Scan for the cell matching the given text and deliver its (X, Y) coordinate at center. 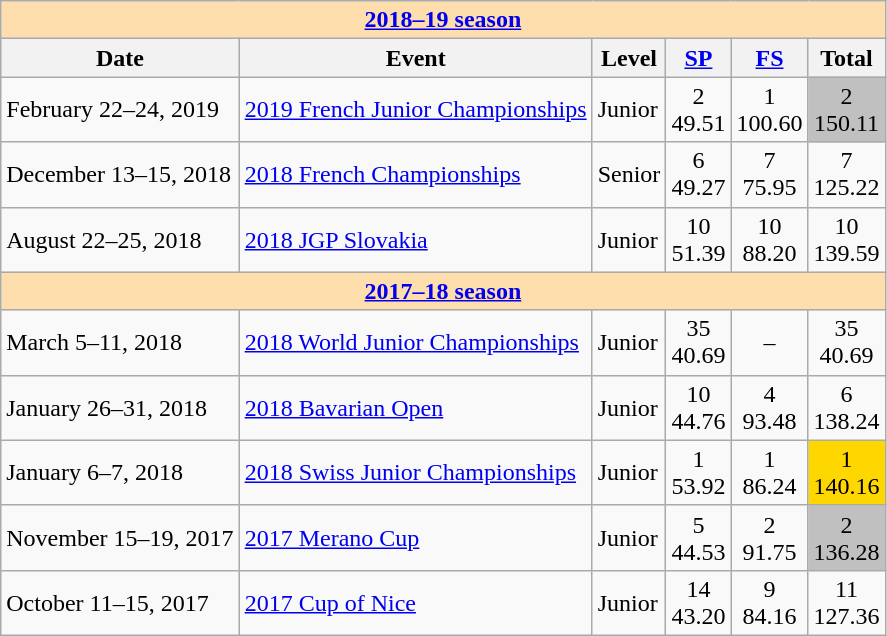
January 26–31, 2018 (120, 408)
6 138.24 (846, 408)
2018–19 season (443, 20)
2017–18 season (443, 291)
2017 Cup of Nice (416, 602)
1 140.16 (846, 472)
2019 French Junior Championships (416, 110)
FS (770, 58)
2018 Swiss Junior Championships (416, 472)
10 139.59 (846, 240)
Total (846, 58)
2 150.11 (846, 110)
6 49.27 (698, 174)
4 93.48 (770, 408)
SP (698, 58)
7 75.95 (770, 174)
10 44.76 (698, 408)
August 22–25, 2018 (120, 240)
14 43.20 (698, 602)
2 91.75 (770, 538)
November 15–19, 2017 (120, 538)
2018 French Championships (416, 174)
2 136.28 (846, 538)
2017 Merano Cup (416, 538)
Senior (629, 174)
10 88.20 (770, 240)
2018 Bavarian Open (416, 408)
December 13–15, 2018 (120, 174)
10 51.39 (698, 240)
5 44.53 (698, 538)
October 11–15, 2017 (120, 602)
2018 World Junior Championships (416, 342)
1 53.92 (698, 472)
Level (629, 58)
Event (416, 58)
2018 JGP Slovakia (416, 240)
2 49.51 (698, 110)
Date (120, 58)
7 125.22 (846, 174)
March 5–11, 2018 (120, 342)
1 100.60 (770, 110)
January 6–7, 2018 (120, 472)
11 127.36 (846, 602)
1 86.24 (770, 472)
February 22–24, 2019 (120, 110)
9 84.16 (770, 602)
– (770, 342)
